Search for the cell housing the specified text and yield its [X, Y] center coordinate. 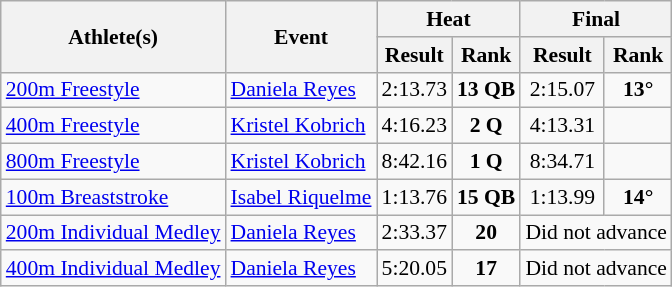
4:13.31 [562, 126]
Athlete(s) [114, 36]
Heat [449, 19]
20 [486, 233]
Final [596, 19]
4:16.23 [414, 126]
1:13.99 [562, 197]
17 [486, 269]
8:42.16 [414, 162]
Isabel Riquelme [302, 197]
13° [638, 90]
100m Breaststroke [114, 197]
Event [302, 36]
2:33.37 [414, 233]
1:13.76 [414, 197]
200m Freestyle [114, 90]
200m Individual Medley [114, 233]
2:15.07 [562, 90]
8:34.71 [562, 162]
800m Freestyle [114, 162]
400m Individual Medley [114, 269]
400m Freestyle [114, 126]
1 Q [486, 162]
2:13.73 [414, 90]
13 QB [486, 90]
15 QB [486, 197]
5:20.05 [414, 269]
14° [638, 197]
2 Q [486, 126]
